Determine the (x, y) coordinate at the center of the cell enclosing the given text.  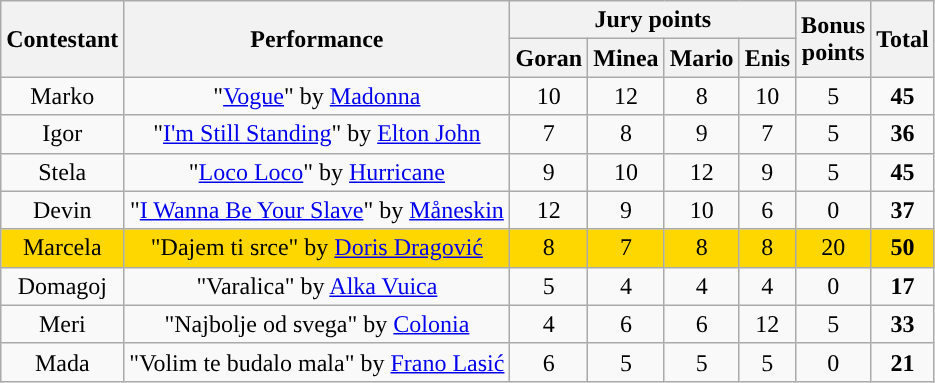
"Najbolje od svega" by Colonia (317, 324)
33 (903, 324)
Total (903, 39)
Marcela (62, 248)
Contestant (62, 39)
Performance (317, 39)
Devin (62, 210)
Domagoj (62, 286)
"Vogue" by Madonna (317, 96)
"I Wanna Be Your Slave" by Måneskin (317, 210)
50 (903, 248)
Stela (62, 172)
"Loco Loco" by Hurricane (317, 172)
Bonuspoints (834, 39)
36 (903, 134)
Mada (62, 362)
37 (903, 210)
"Volim te budalo mala" by Frano Lasić (317, 362)
Mario (702, 58)
Minea (626, 58)
"Varalica" by Alka Vuica (317, 286)
"Dajem ti srce" by Doris Dragović (317, 248)
21 (903, 362)
Marko (62, 96)
17 (903, 286)
Meri (62, 324)
Igor (62, 134)
"I'm Still Standing" by Elton John (317, 134)
Goran (549, 58)
Enis (767, 58)
20 (834, 248)
Jury points (653, 20)
